Identify which cell holds the provided text, then report its [x, y] central coordinate. 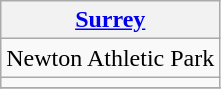
Surrey [110, 20]
Newton Athletic Park [110, 58]
